Determine the [x, y] coordinate at the center of the cell enclosing the given text.  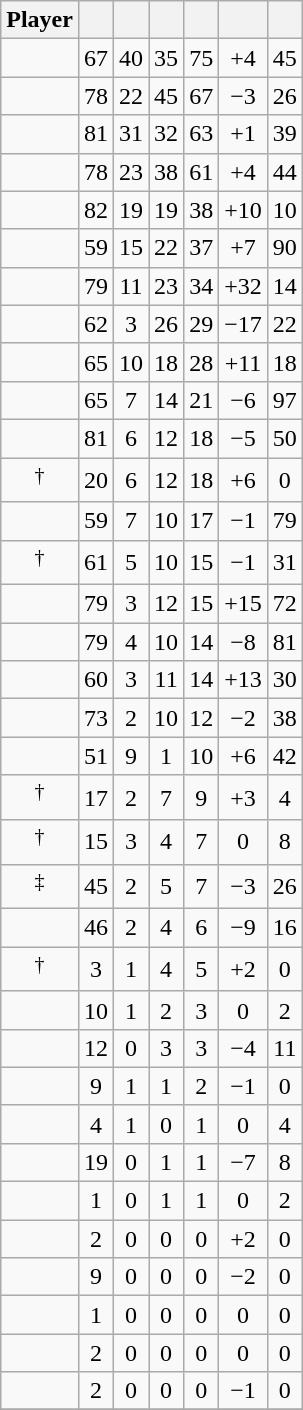
21 [202, 400]
28 [202, 362]
−6 [244, 400]
39 [284, 134]
44 [284, 172]
50 [284, 438]
35 [166, 58]
20 [96, 480]
+7 [244, 248]
40 [132, 58]
+1 [244, 134]
75 [202, 58]
−4 [244, 1048]
62 [96, 324]
97 [284, 400]
16 [284, 928]
−9 [244, 928]
29 [202, 324]
+11 [244, 362]
82 [96, 210]
90 [284, 248]
+10 [244, 210]
32 [166, 134]
73 [96, 718]
42 [284, 756]
60 [96, 680]
30 [284, 680]
+15 [244, 604]
34 [202, 286]
−17 [244, 324]
−8 [244, 642]
+13 [244, 680]
−5 [244, 438]
51 [96, 756]
+32 [244, 286]
37 [202, 248]
63 [202, 134]
Player [40, 20]
−7 [244, 1163]
72 [284, 604]
46 [96, 928]
+3 [244, 798]
‡ [40, 886]
